Pinpoint the cell where the given text exists, returning its [X, Y] midpoint coordinate. 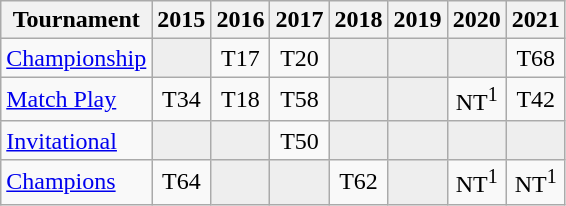
T17 [240, 58]
Champions [76, 182]
T62 [358, 182]
T42 [536, 100]
T58 [300, 100]
T34 [182, 100]
T50 [300, 140]
T68 [536, 58]
2016 [240, 20]
T64 [182, 182]
2020 [476, 20]
Invitational [76, 140]
T20 [300, 58]
Match Play [76, 100]
2017 [300, 20]
Championship [76, 58]
2018 [358, 20]
2021 [536, 20]
2015 [182, 20]
2019 [418, 20]
Tournament [76, 20]
T18 [240, 100]
